Locate the cell with the specified text and output its (x, y) center coordinate. 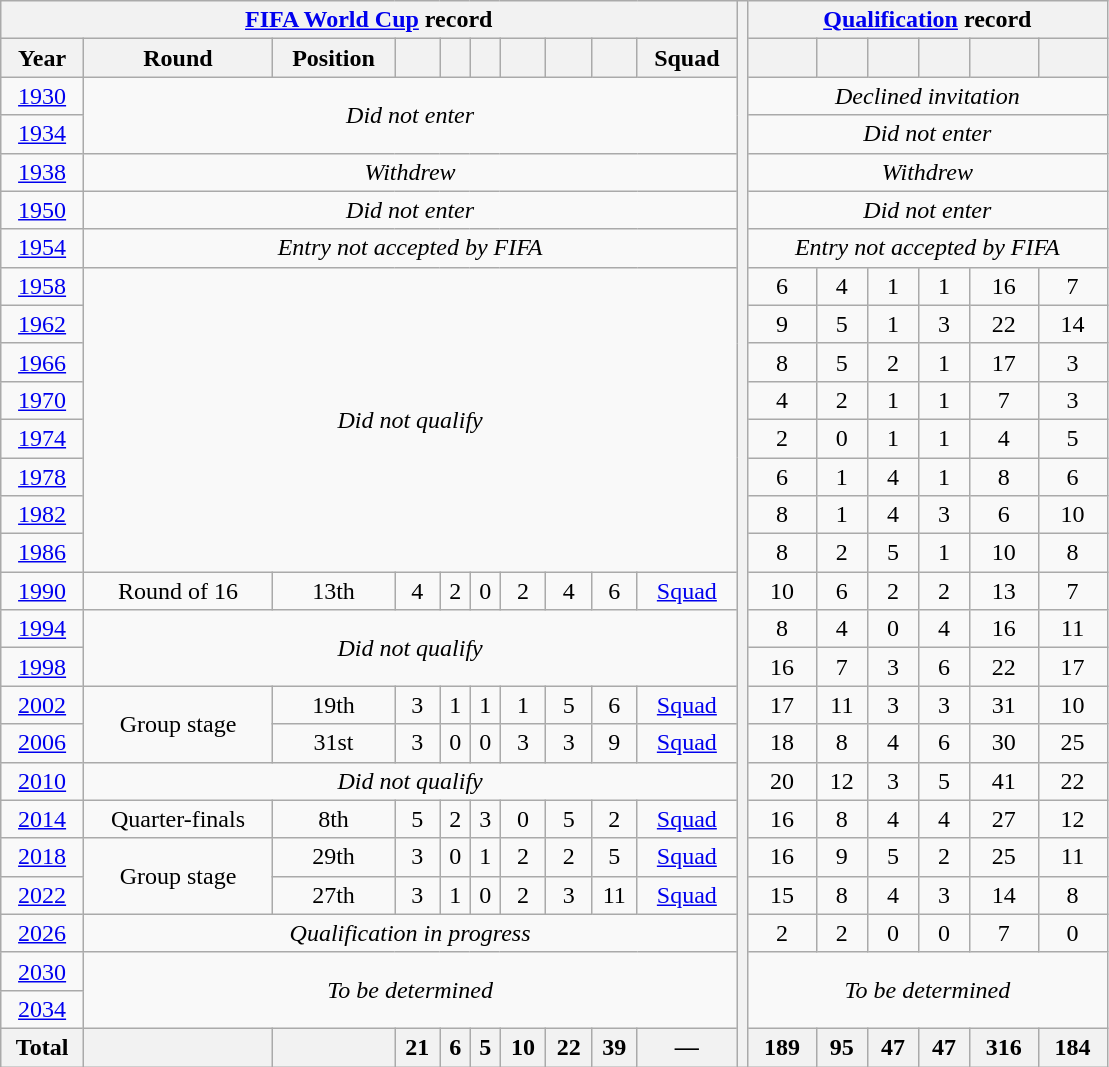
95 (842, 1047)
21 (418, 1047)
1998 (42, 667)
29th (333, 857)
1970 (42, 400)
15 (782, 895)
1934 (42, 134)
18 (782, 743)
1954 (42, 248)
1974 (42, 438)
13th (333, 591)
2022 (42, 895)
30 (1004, 743)
Position (333, 58)
19th (333, 705)
316 (1004, 1047)
2006 (42, 743)
20 (782, 781)
2010 (42, 781)
1962 (42, 324)
Quarter-finals (178, 819)
Qualification record (928, 20)
2030 (42, 971)
2018 (42, 857)
27 (1004, 819)
8th (333, 819)
Qualification in progress (410, 933)
1938 (42, 172)
1986 (42, 553)
31st (333, 743)
2034 (42, 1009)
2014 (42, 819)
1966 (42, 362)
39 (614, 1047)
41 (1004, 781)
Declined invitation (928, 96)
Year (42, 58)
1990 (42, 591)
2026 (42, 933)
1930 (42, 96)
2002 (42, 705)
— (687, 1047)
13 (1004, 591)
27th (333, 895)
189 (782, 1047)
184 (1072, 1047)
1978 (42, 477)
Total (42, 1047)
1982 (42, 515)
1958 (42, 286)
1950 (42, 210)
31 (1004, 705)
Round (178, 58)
Round of 16 (178, 591)
FIFA World Cup record (369, 20)
1994 (42, 629)
